From the cell containing the given text, extract its center point as [x, y] coordinate. 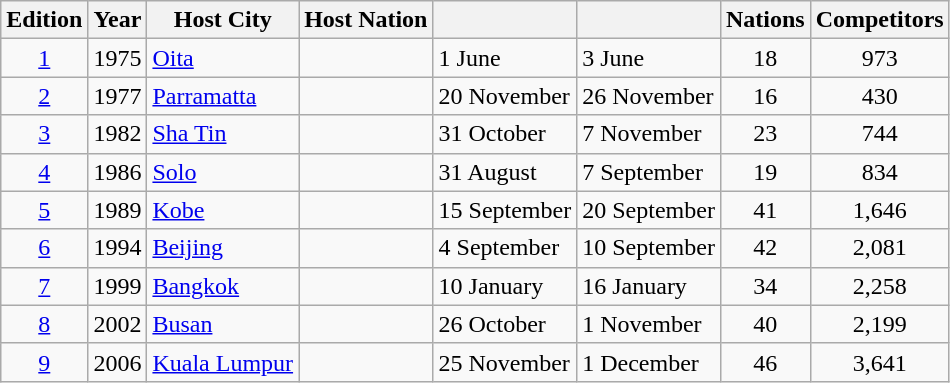
15 September [505, 210]
Host Nation [366, 20]
834 [880, 172]
2,199 [880, 324]
Solo [223, 172]
16 January [649, 286]
Kobe [223, 210]
Year [118, 20]
744 [880, 134]
Competitors [880, 20]
7 [44, 286]
10 September [649, 248]
2006 [118, 362]
Bangkok [223, 286]
1 November [649, 324]
46 [765, 362]
1975 [118, 58]
41 [765, 210]
18 [765, 58]
Nations [765, 20]
2002 [118, 324]
1 June [505, 58]
Kuala Lumpur [223, 362]
19 [765, 172]
1999 [118, 286]
23 [765, 134]
3 [44, 134]
20 September [649, 210]
42 [765, 248]
3 June [649, 58]
2,081 [880, 248]
26 November [649, 96]
25 November [505, 362]
20 November [505, 96]
Oita [223, 58]
2,258 [880, 286]
34 [765, 286]
10 January [505, 286]
Busan [223, 324]
Sha Tin [223, 134]
16 [765, 96]
31 October [505, 134]
4 September [505, 248]
1977 [118, 96]
1982 [118, 134]
3,641 [880, 362]
1986 [118, 172]
8 [44, 324]
31 August [505, 172]
430 [880, 96]
5 [44, 210]
4 [44, 172]
1989 [118, 210]
Beijing [223, 248]
40 [765, 324]
Host City [223, 20]
9 [44, 362]
7 November [649, 134]
26 October [505, 324]
7 September [649, 172]
1994 [118, 248]
Parramatta [223, 96]
1 [44, 58]
1,646 [880, 210]
6 [44, 248]
1 December [649, 362]
973 [880, 58]
Edition [44, 20]
2 [44, 96]
